Locate the cell with the specified text and output its (X, Y) center coordinate. 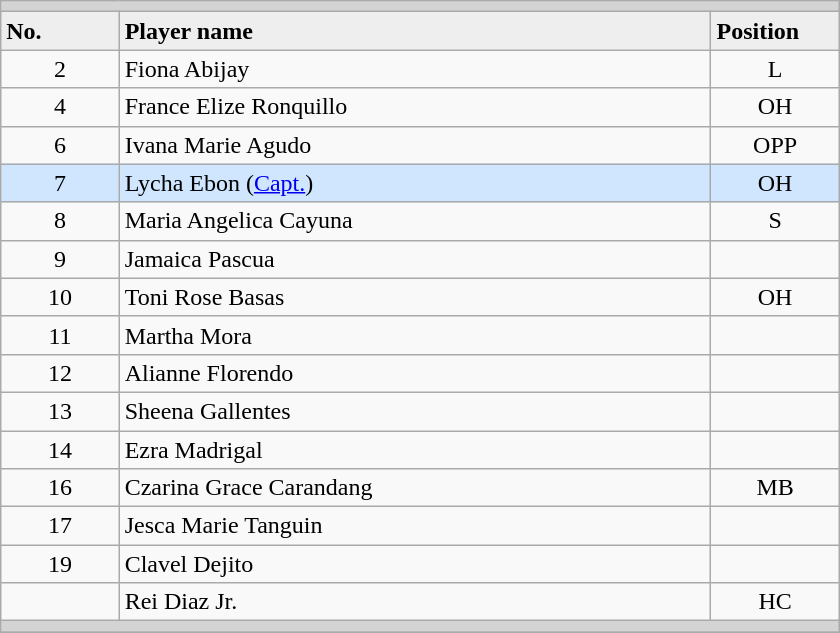
10 (60, 297)
Player name (415, 31)
Martha Mora (415, 335)
17 (60, 526)
Ezra Madrigal (415, 449)
Ivana Marie Agudo (415, 145)
Rei Diaz Jr. (415, 602)
19 (60, 564)
Maria Angelica Cayuna (415, 221)
14 (60, 449)
Czarina Grace Carandang (415, 488)
2 (60, 69)
HC (775, 602)
Clavel Dejito (415, 564)
Jesca Marie Tanguin (415, 526)
Toni Rose Basas (415, 297)
Fiona Abijay (415, 69)
No. (60, 31)
11 (60, 335)
France Elize Ronquillo (415, 107)
8 (60, 221)
6 (60, 145)
OPP (775, 145)
MB (775, 488)
9 (60, 259)
L (775, 69)
Lycha Ebon (Capt.) (415, 183)
7 (60, 183)
Position (775, 31)
16 (60, 488)
Sheena Gallentes (415, 411)
Jamaica Pascua (415, 259)
S (775, 221)
Alianne Florendo (415, 373)
13 (60, 411)
12 (60, 373)
4 (60, 107)
